Determine the (x, y) coordinate at the center of the cell enclosing the given text.  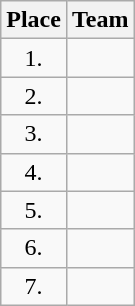
6. (34, 248)
2. (34, 96)
3. (34, 134)
Team (100, 20)
1. (34, 58)
5. (34, 210)
7. (34, 286)
4. (34, 172)
Place (34, 20)
